Capture the cell that displays the provided text and extract its (x, y) central coordinate. 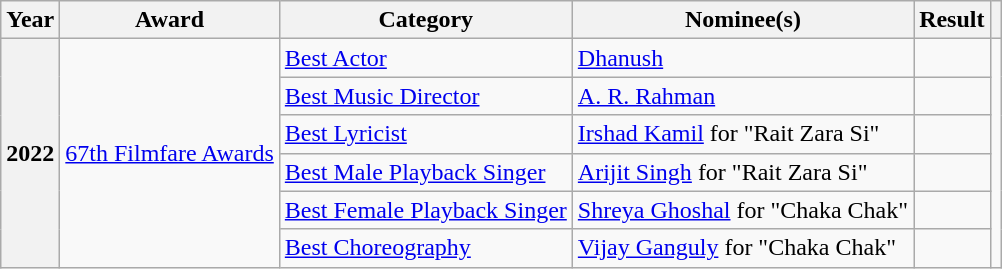
Best Male Playback Singer (426, 172)
2022 (30, 153)
Arijit Singh for "Rait Zara Si" (742, 172)
Best Female Playback Singer (426, 210)
Year (30, 20)
Dhanush (742, 58)
A. R. Rahman (742, 96)
Result (952, 20)
Best Music Director (426, 96)
Shreya Ghoshal for "Chaka Chak" (742, 210)
Best Choreography (426, 248)
Best Lyricist (426, 134)
Nominee(s) (742, 20)
Category (426, 20)
Best Actor (426, 58)
Award (170, 20)
Irshad Kamil for "Rait Zara Si" (742, 134)
Vijay Ganguly for "Chaka Chak" (742, 248)
67th Filmfare Awards (170, 153)
